Return the [x, y] coordinate for the center point of the cell that contains the specified text.  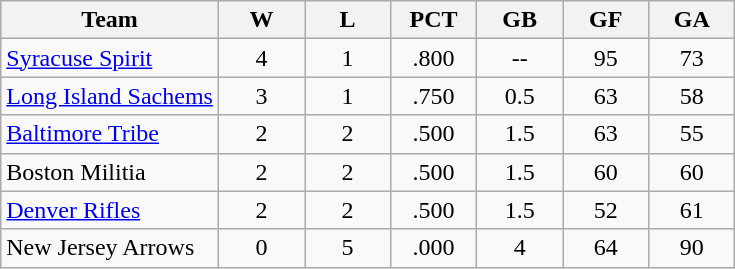
Syracuse Spirit [110, 58]
58 [692, 96]
3 [261, 96]
New Jersey Arrows [110, 248]
0.5 [520, 96]
Team [110, 20]
GF [606, 20]
GA [692, 20]
.800 [434, 58]
W [261, 20]
Long Island Sachems [110, 96]
61 [692, 210]
52 [606, 210]
0 [261, 248]
Baltimore Tribe [110, 134]
.000 [434, 248]
GB [520, 20]
Boston Militia [110, 172]
73 [692, 58]
PCT [434, 20]
55 [692, 134]
95 [606, 58]
64 [606, 248]
.750 [434, 96]
Denver Rifles [110, 210]
90 [692, 248]
L [347, 20]
5 [347, 248]
-- [520, 58]
